Pinpoint the cell where the given text exists, returning its [x, y] midpoint coordinate. 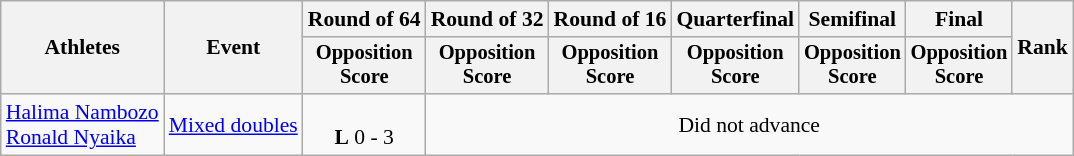
L 0 - 3 [364, 124]
Round of 64 [364, 19]
Athletes [82, 48]
Rank [1042, 48]
Quarterfinal [735, 19]
Round of 32 [488, 19]
Halima NambozoRonald Nyaika [82, 124]
Round of 16 [610, 19]
Did not advance [750, 124]
Mixed doubles [234, 124]
Event [234, 48]
Final [960, 19]
Semifinal [852, 19]
